Extract the (X, Y) coordinate from the center of the cell holding the provided text.  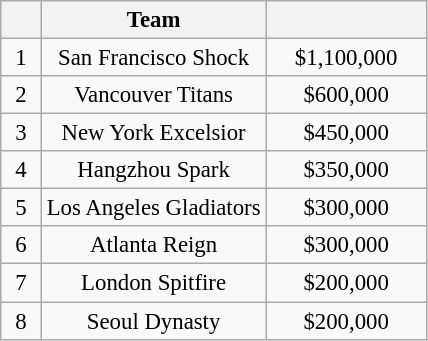
$600,000 (346, 95)
Los Angeles Gladiators (153, 208)
New York Excelsior (153, 133)
5 (22, 208)
$350,000 (346, 170)
Seoul Dynasty (153, 321)
San Francisco Shock (153, 58)
Atlanta Reign (153, 245)
3 (22, 133)
Vancouver Titans (153, 95)
6 (22, 245)
Team (153, 20)
Hangzhou Spark (153, 170)
1 (22, 58)
$1,100,000 (346, 58)
2 (22, 95)
7 (22, 283)
8 (22, 321)
London Spitfire (153, 283)
$450,000 (346, 133)
4 (22, 170)
